Find where the given text appears and provide that cell's center as (X, Y) coordinate. 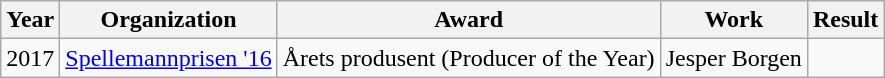
Årets produsent (Producer of the Year) (468, 58)
Spellemannprisen '16 (168, 58)
2017 (30, 58)
Work (734, 20)
Award (468, 20)
Organization (168, 20)
Result (845, 20)
Jesper Borgen (734, 58)
Year (30, 20)
